Output the (X, Y) coordinate of the center of the cell containing the given text.  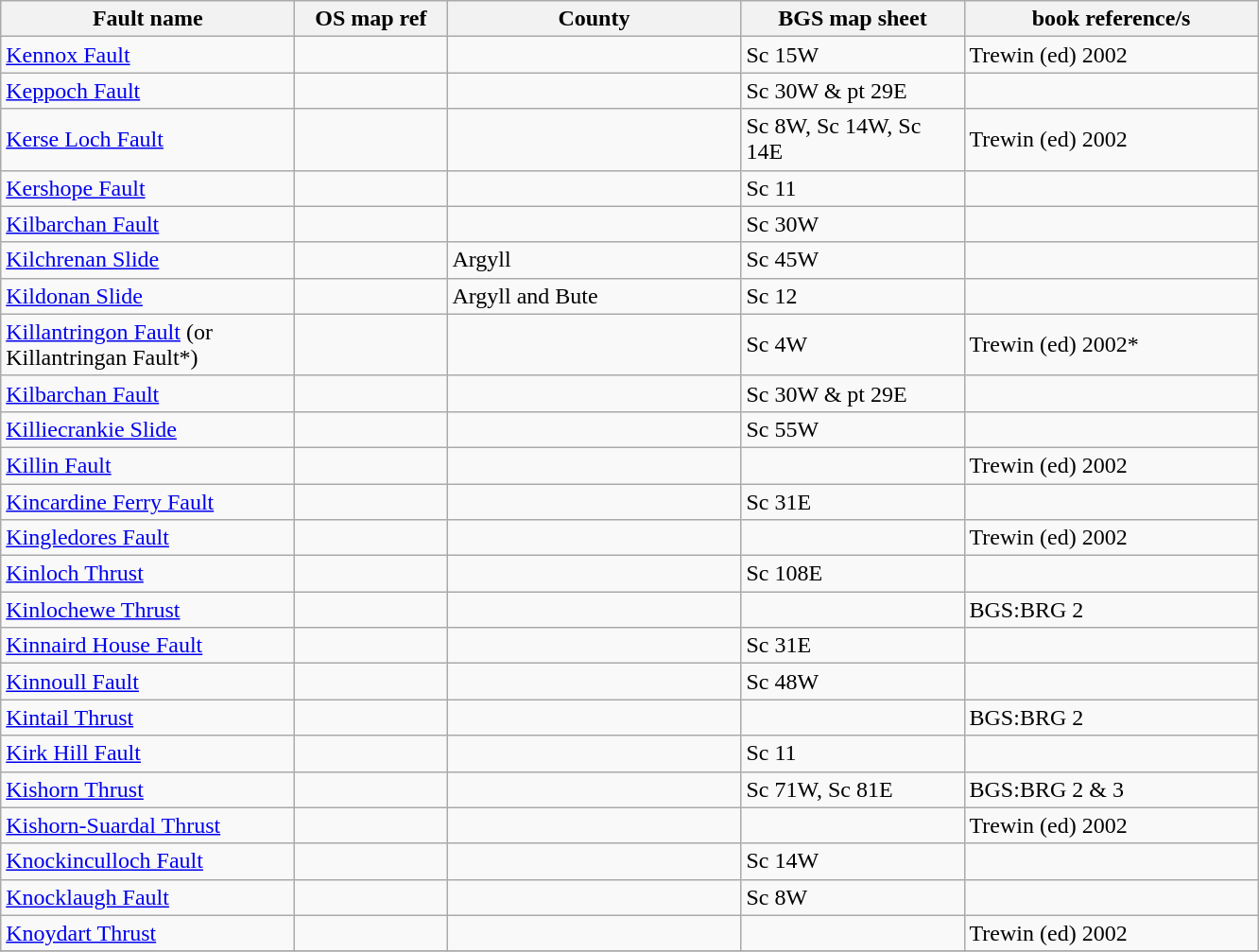
Kinlochewe Thrust (147, 610)
BGS:BRG 2 & 3 (1112, 789)
Kincardine Ferry Fault (147, 502)
Sc 108E (853, 574)
OS map ref (371, 19)
Knocklaugh Fault (147, 897)
BGS map sheet (853, 19)
Sc 12 (853, 296)
Sc 15W (853, 55)
Kishorn Thrust (147, 789)
Kinloch Thrust (147, 574)
Killantringon Fault (or Killantringan Fault*) (147, 344)
County (594, 19)
Kingledores Fault (147, 538)
Killiecrankie Slide (147, 429)
Sc 71W, Sc 81E (853, 789)
Keppoch Fault (147, 91)
Fault name (147, 19)
book reference/s (1112, 19)
Argyll and Bute (594, 296)
Kishorn-Suardal Thrust (147, 825)
Sc 48W (853, 682)
Kershope Fault (147, 188)
Sc 55W (853, 429)
Kirk Hill Fault (147, 753)
Kinnoull Fault (147, 682)
Kennox Fault (147, 55)
Trewin (ed) 2002* (1112, 344)
Sc 45W (853, 260)
Sc 14W (853, 861)
Kinnaird House Fault (147, 646)
Kintail Thrust (147, 718)
Sc 8W (853, 897)
Knoydart Thrust (147, 933)
Sc 30W (853, 224)
Kerse Loch Fault (147, 140)
Sc 8W, Sc 14W, Sc 14E (853, 140)
Kildonan Slide (147, 296)
Knockinculloch Fault (147, 861)
Killin Fault (147, 465)
Argyll (594, 260)
Sc 4W (853, 344)
Kilchrenan Slide (147, 260)
